Locate the cell with the specified text and output its (x, y) center coordinate. 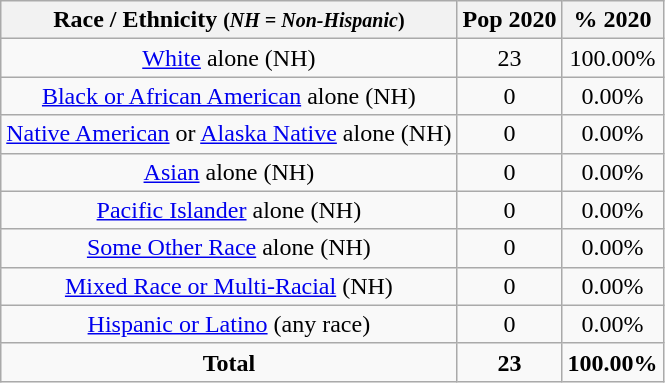
Asian alone (NH) (229, 172)
Pacific Islander alone (NH) (229, 210)
White alone (NH) (229, 58)
Hispanic or Latino (any race) (229, 324)
% 2020 (612, 20)
Some Other Race alone (NH) (229, 248)
Mixed Race or Multi-Racial (NH) (229, 286)
Native American or Alaska Native alone (NH) (229, 134)
Race / Ethnicity (NH = Non-Hispanic) (229, 20)
Black or African American alone (NH) (229, 96)
Total (229, 362)
Pop 2020 (510, 20)
